Extract the (x, y) coordinate from the center of the cell holding the provided text.  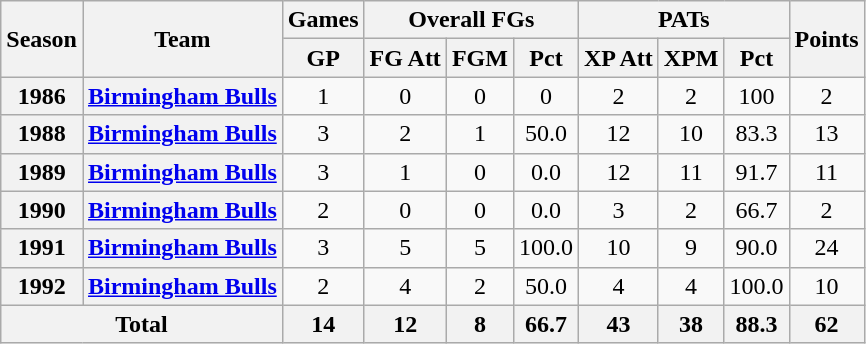
91.7 (756, 172)
100 (756, 96)
Season (42, 39)
13 (826, 134)
1988 (42, 134)
83.3 (756, 134)
FGM (480, 58)
38 (691, 324)
9 (691, 248)
88.3 (756, 324)
1992 (42, 286)
1991 (42, 248)
XP Att (619, 58)
XPM (691, 58)
Points (826, 39)
43 (619, 324)
62 (826, 324)
1989 (42, 172)
FG Att (405, 58)
Games (323, 20)
PATs (684, 20)
14 (323, 324)
90.0 (756, 248)
8 (480, 324)
1990 (42, 210)
1986 (42, 96)
GP (323, 58)
Total (142, 324)
24 (826, 248)
Overall FGs (471, 20)
Team (182, 39)
